Output the [x, y] coordinate of the center of the cell containing the given text.  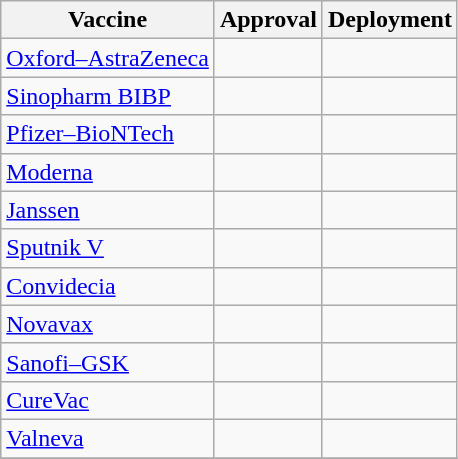
Sinopharm BIBP [108, 96]
Oxford–AstraZeneca [108, 58]
Sputnik V [108, 248]
Deployment [390, 20]
Janssen [108, 210]
Sanofi–GSK [108, 362]
Moderna [108, 172]
Convidecia [108, 286]
CureVac [108, 400]
Approval [268, 20]
Pfizer–BioNTech [108, 134]
Vaccine [108, 20]
Valneva [108, 438]
Novavax [108, 324]
